Find where the given text appears and provide that cell's center as (X, Y) coordinate. 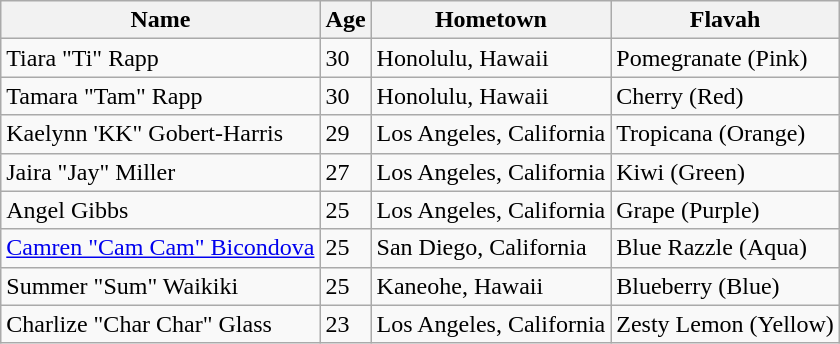
Zesty Lemon (Yellow) (726, 324)
San Diego, California (491, 248)
Age (346, 20)
Flavah (726, 20)
23 (346, 324)
Tamara "Tam" Rapp (160, 96)
Pomegranate (Pink) (726, 58)
27 (346, 172)
Kaelynn 'KK" Gobert-Harris (160, 134)
Grape (Purple) (726, 210)
Kiwi (Green) (726, 172)
Kaneohe, Hawaii (491, 286)
Jaira "Jay" Miller (160, 172)
Charlize "Char Char" Glass (160, 324)
Name (160, 20)
Cherry (Red) (726, 96)
Blueberry (Blue) (726, 286)
Angel Gibbs (160, 210)
Tiara "Ti" Rapp (160, 58)
29 (346, 134)
Hometown (491, 20)
Blue Razzle (Aqua) (726, 248)
Camren "Cam Cam" Bicondova (160, 248)
Summer "Sum" Waikiki (160, 286)
Tropicana (Orange) (726, 134)
